Extract the (x, y) coordinate from the center of the cell holding the provided text.  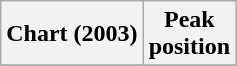
Chart (2003) (72, 34)
Peakposition (189, 34)
